Detect which cell encompasses the target text, then output its (X, Y) center coordinate. 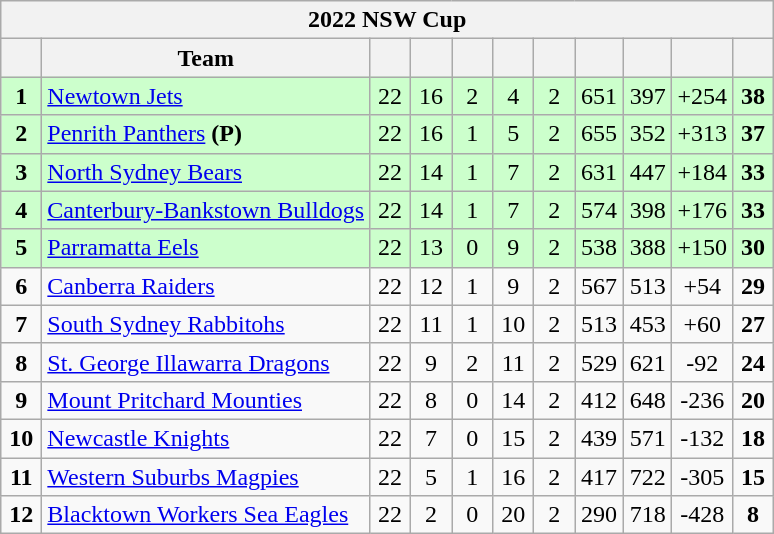
Team (206, 58)
Newcastle Knights (206, 438)
3 (22, 172)
-428 (702, 515)
453 (648, 324)
Parramatta Eels (206, 248)
St. George Illawarra Dragons (206, 362)
412 (600, 400)
621 (648, 362)
571 (648, 438)
290 (600, 515)
631 (600, 172)
+254 (702, 96)
30 (754, 248)
567 (600, 286)
Canterbury-Bankstown Bulldogs (206, 210)
+176 (702, 210)
529 (600, 362)
29 (754, 286)
+54 (702, 286)
Canberra Raiders (206, 286)
417 (600, 477)
722 (648, 477)
North Sydney Bears (206, 172)
398 (648, 210)
388 (648, 248)
-305 (702, 477)
648 (648, 400)
Western Suburbs Magpies (206, 477)
-92 (702, 362)
352 (648, 134)
38 (754, 96)
13 (432, 248)
+60 (702, 324)
655 (600, 134)
37 (754, 134)
Newtown Jets (206, 96)
South Sydney Rabbitohs (206, 324)
574 (600, 210)
538 (600, 248)
718 (648, 515)
Mount Pritchard Mounties (206, 400)
-132 (702, 438)
397 (648, 96)
+150 (702, 248)
-236 (702, 400)
24 (754, 362)
439 (600, 438)
Blacktown Workers Sea Eagles (206, 515)
27 (754, 324)
18 (754, 438)
6 (22, 286)
651 (600, 96)
Penrith Panthers (P) (206, 134)
447 (648, 172)
2022 NSW Cup (388, 20)
+313 (702, 134)
+184 (702, 172)
